From the cell containing the given text, extract its center point as (X, Y) coordinate. 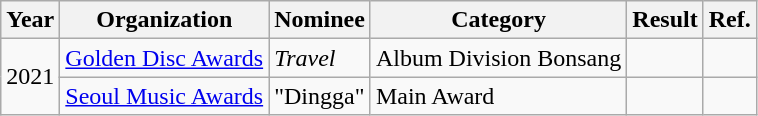
Result (665, 20)
Ref. (730, 20)
Category (498, 20)
Seoul Music Awards (164, 96)
Main Award (498, 96)
Travel (320, 58)
"Dingga" (320, 96)
2021 (30, 77)
Album Division Bonsang (498, 58)
Nominee (320, 20)
Organization (164, 20)
Year (30, 20)
Golden Disc Awards (164, 58)
